Extract the (x, y) coordinate from the center of the cell holding the provided text.  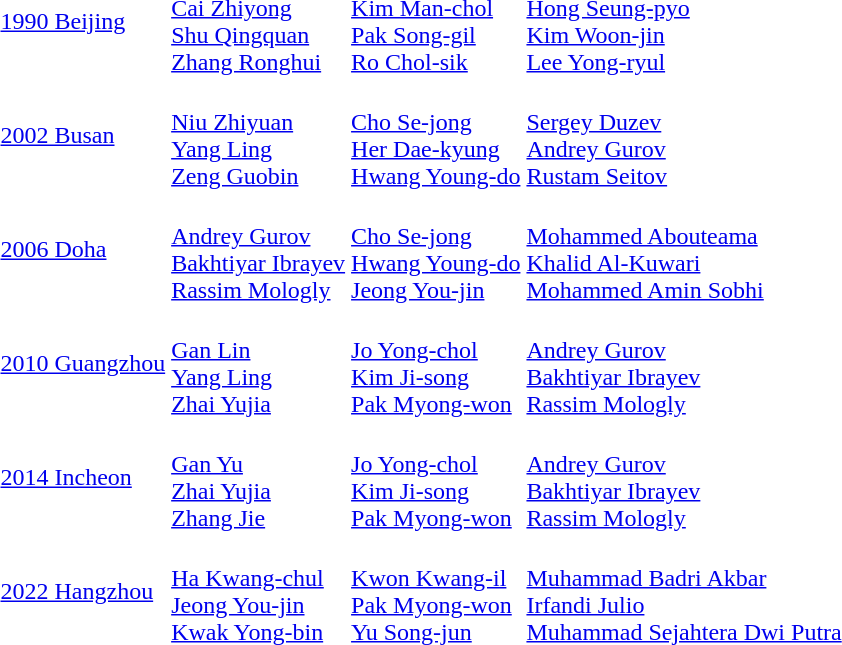
Niu ZhiyuanYang LingZeng Guobin (258, 136)
Cho Se-jongHer Dae-kyungHwang Young-do (436, 136)
Gan LinYang LingZhai Yujia (258, 364)
Gan YuZhai YujiaZhang Jie (258, 478)
Andrey GurovBakhtiyar IbrayevRassim Mologly (258, 250)
Cho Se-jongHwang Young-doJeong You-jin (436, 250)
